Capture the cell that displays the provided text and extract its [X, Y] central coordinate. 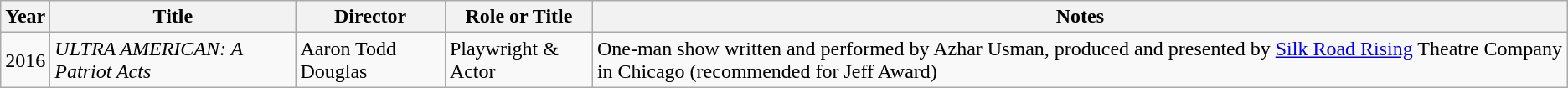
Aaron Todd Douglas [370, 60]
2016 [25, 60]
Director [370, 17]
ULTRA AMERICAN: A Patriot Acts [173, 60]
Year [25, 17]
Playwright & Actor [518, 60]
Role or Title [518, 17]
Title [173, 17]
One-man show written and performed by Azhar Usman, produced and presented by Silk Road Rising Theatre Company in Chicago (recommended for Jeff Award) [1080, 60]
Notes [1080, 17]
